Identify which cell holds the provided text, then report its [X, Y] central coordinate. 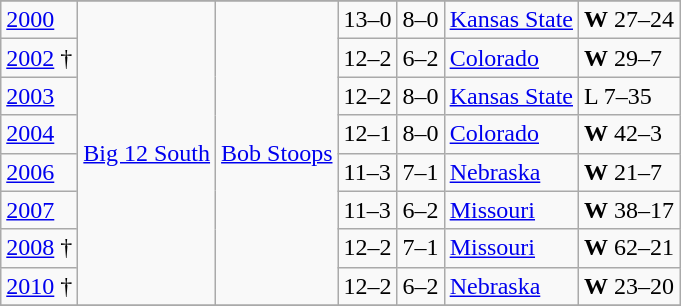
Bob Stoops [277, 153]
2003 [40, 96]
W 27–24 [630, 20]
W 23–20 [630, 286]
2007 [40, 210]
13–0 [368, 20]
W 29–7 [630, 58]
2000 [40, 20]
2006 [40, 172]
2010 † [40, 286]
Big 12 South [147, 153]
W 21–7 [630, 172]
2004 [40, 134]
W 42–3 [630, 134]
L 7–35 [630, 96]
W 62–21 [630, 248]
W 38–17 [630, 210]
12–1 [368, 134]
2002 † [40, 58]
2008 † [40, 248]
